Scan for the cell matching the given text and deliver its [X, Y] coordinate at center. 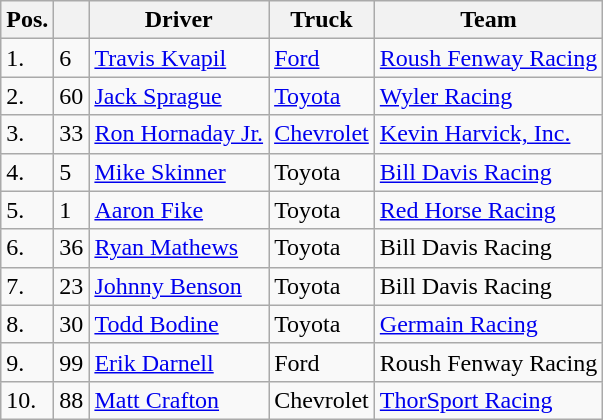
Mike Skinner [179, 172]
1. [28, 58]
Truck [322, 20]
23 [72, 286]
Wyler Racing [488, 96]
99 [72, 362]
Germain Racing [488, 324]
9. [28, 362]
Johnny Benson [179, 286]
33 [72, 134]
60 [72, 96]
Team [488, 20]
Ron Hornaday Jr. [179, 134]
4. [28, 172]
3. [28, 134]
Todd Bodine [179, 324]
6 [72, 58]
36 [72, 248]
1 [72, 210]
10. [28, 400]
5. [28, 210]
5 [72, 172]
6. [28, 248]
Driver [179, 20]
Jack Sprague [179, 96]
88 [72, 400]
Erik Darnell [179, 362]
Matt Crafton [179, 400]
Ryan Mathews [179, 248]
2. [28, 96]
Kevin Harvick, Inc. [488, 134]
Red Horse Racing [488, 210]
8. [28, 324]
Aaron Fike [179, 210]
7. [28, 286]
Travis Kvapil [179, 58]
ThorSport Racing [488, 400]
Pos. [28, 20]
30 [72, 324]
